Identify which cell holds the provided text, then report its [X, Y] central coordinate. 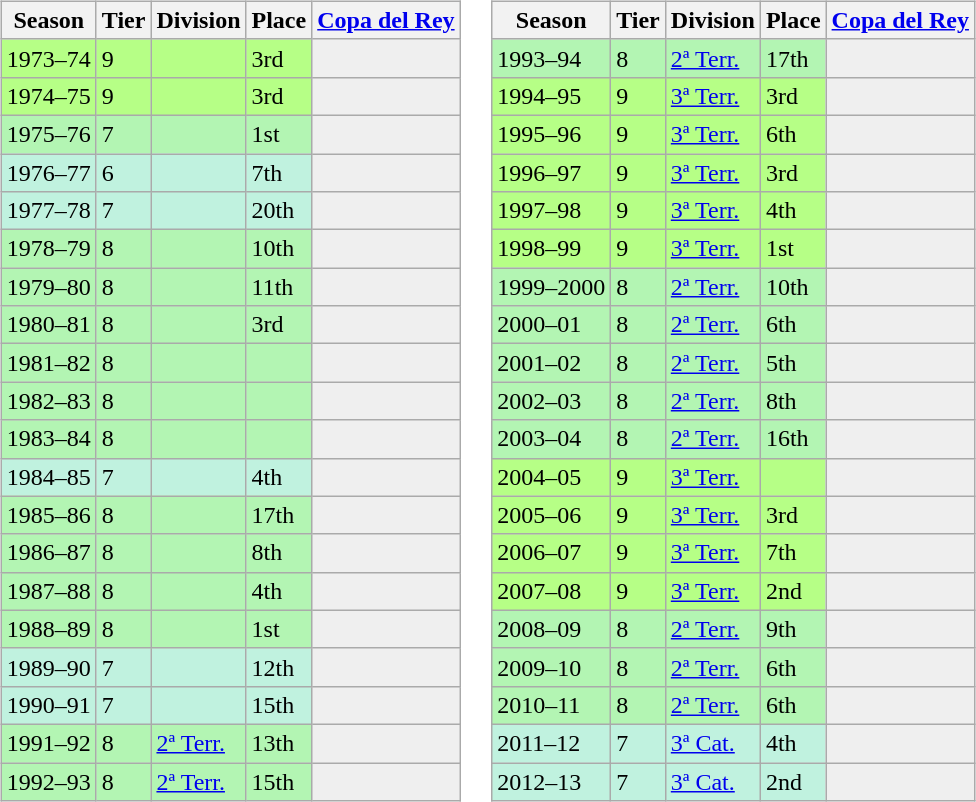
11th [279, 287]
2005–06 [552, 515]
1994–95 [552, 96]
1987–88 [48, 591]
2002–03 [552, 401]
1997–98 [552, 211]
9th [793, 629]
1990–91 [48, 705]
2000–01 [552, 325]
2012–13 [552, 781]
6 [124, 173]
1991–92 [48, 743]
1985–86 [48, 515]
1983–84 [48, 439]
2010–11 [552, 705]
1976–77 [48, 173]
2008–09 [552, 629]
1978–79 [48, 249]
1992–93 [48, 781]
5th [793, 363]
1999–2000 [552, 287]
1995–96 [552, 134]
1998–99 [552, 249]
1984–85 [48, 477]
2003–04 [552, 439]
2007–08 [552, 591]
1993–94 [552, 58]
16th [793, 439]
1996–97 [552, 173]
2001–02 [552, 363]
20th [279, 211]
2004–05 [552, 477]
1981–82 [48, 363]
1975–76 [48, 134]
1986–87 [48, 553]
1974–75 [48, 96]
2009–10 [552, 667]
1973–74 [48, 58]
2011–12 [552, 743]
2006–07 [552, 553]
1982–83 [48, 401]
1988–89 [48, 629]
13th [279, 743]
1980–81 [48, 325]
1979–80 [48, 287]
1989–90 [48, 667]
1977–78 [48, 211]
12th [279, 667]
